Return the [X, Y] coordinate for the center point of the cell that contains the specified text.  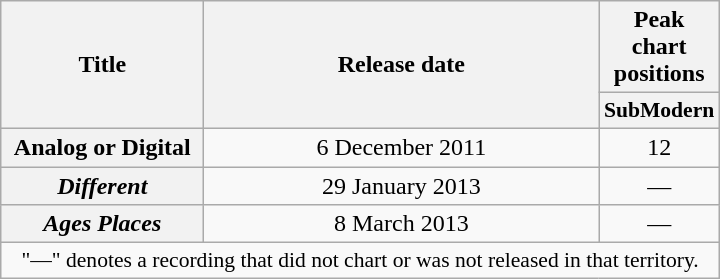
Peak chart positions [660, 47]
8 March 2013 [402, 224]
29 January 2013 [402, 185]
Release date [402, 65]
Title [102, 65]
SubModern [660, 111]
6 December 2011 [402, 147]
Analog or Digital [102, 147]
12 [660, 147]
Different [102, 185]
Ages Places [102, 224]
"—" denotes a recording that did not chart or was not released in that territory. [360, 261]
